Return (x, y) of the center of cell containing provided text 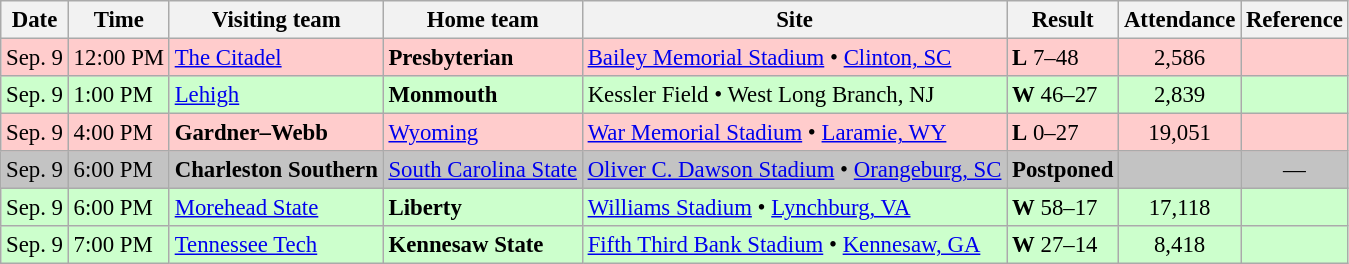
Presbyterian (482, 58)
W 27–14 (1063, 245)
Visiting team (276, 20)
Oliver C. Dawson Stadium • Orangeburg, SC (794, 170)
7:00 PM (118, 245)
W 58–17 (1063, 208)
Gardner–Webb (276, 133)
Bailey Memorial Stadium • Clinton, SC (794, 58)
Time (118, 20)
Kennesaw State (482, 245)
Attendance (1180, 20)
Kessler Field • West Long Branch, NJ (794, 95)
Morehead State (276, 208)
2,586 (1180, 58)
Fifth Third Bank Stadium • Kennesaw, GA (794, 245)
Tennessee Tech (276, 245)
Result (1063, 20)
Williams Stadium • Lynchburg, VA (794, 208)
Liberty (482, 208)
17,118 (1180, 208)
Wyoming (482, 133)
8,418 (1180, 245)
L 7–48 (1063, 58)
South Carolina State (482, 170)
2,839 (1180, 95)
Charleston Southern (276, 170)
Date (35, 20)
19,051 (1180, 133)
The Citadel (276, 58)
Postponed (1063, 170)
War Memorial Stadium • Laramie, WY (794, 133)
1:00 PM (118, 95)
Reference (1295, 20)
12:00 PM (118, 58)
Lehigh (276, 95)
Monmouth (482, 95)
L 0–27 (1063, 133)
W 46–27 (1063, 95)
Site (794, 20)
Home team (482, 20)
— (1295, 170)
4:00 PM (118, 133)
